Search for the cell housing the specified text and yield its [x, y] center coordinate. 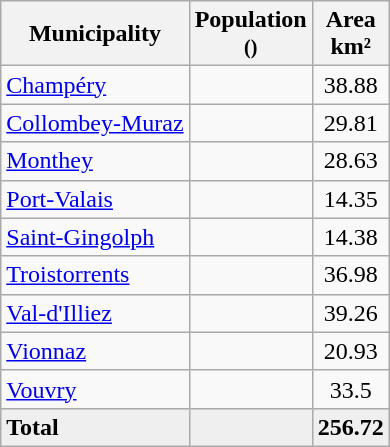
Champéry [95, 85]
Municipality [95, 34]
14.38 [350, 237]
Area km² [350, 34]
Troistorrents [95, 275]
Population() [250, 34]
Total [95, 427]
Saint-Gingolph [95, 237]
28.63 [350, 161]
Port-Valais [95, 199]
20.93 [350, 351]
33.5 [350, 389]
29.81 [350, 123]
14.35 [350, 199]
36.98 [350, 275]
Vionnaz [95, 351]
39.26 [350, 313]
Monthey [95, 161]
38.88 [350, 85]
Val-d'Illiez [95, 313]
Collombey-Muraz [95, 123]
256.72 [350, 427]
Vouvry [95, 389]
